Return [x, y] of the center of cell containing provided text 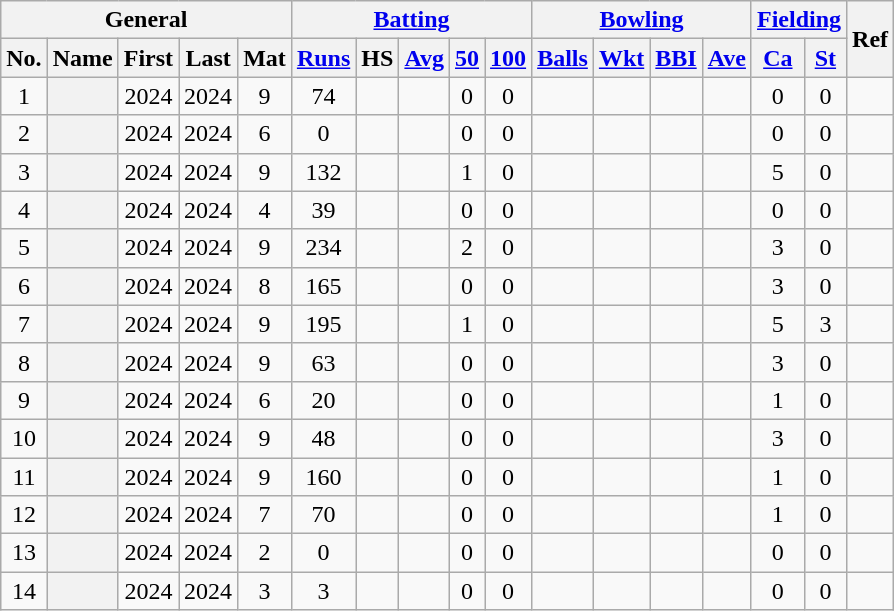
BBI [676, 58]
100 [508, 58]
Runs [323, 58]
Ref [870, 39]
Balls [563, 58]
Last [208, 58]
48 [323, 438]
165 [323, 286]
39 [323, 210]
74 [323, 96]
11 [24, 477]
10 [24, 438]
Avg [424, 58]
Mat [265, 58]
General [146, 20]
20 [323, 400]
Batting [411, 20]
50 [466, 58]
13 [24, 553]
Ca [778, 58]
160 [323, 477]
No. [24, 58]
St [825, 58]
63 [323, 362]
First [148, 58]
195 [323, 324]
132 [323, 172]
70 [323, 515]
12 [24, 515]
Wkt [621, 58]
Name [82, 58]
14 [24, 591]
Bowling [642, 20]
234 [323, 248]
HS [378, 58]
Fielding [798, 20]
Ave [726, 58]
